Identify which cell holds the provided text, then report its (x, y) central coordinate. 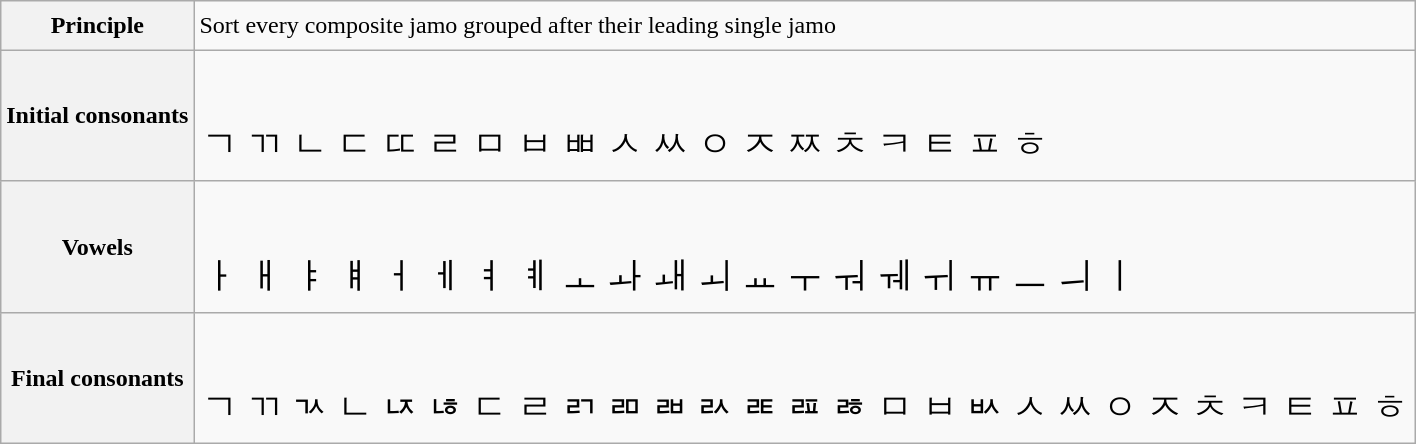
Principle (98, 26)
ㄱ ㄲ ㄴ ㄷ ㄸ ㄹ ㅁ ㅂ ㅃ ㅅ ㅆ ㅇ ㅈ ㅉ ㅊ ㅋ ㅌ ㅍ ㅎ (805, 116)
ㅏ ㅐ ㅑ ㅒ ㅓ ㅔ ㅕ ㅖ ㅗ ㅘ ㅙ ㅚ ㅛ ㅜ ㅝ ㅞ ㅟ ㅠ ㅡ ㅢ ㅣ (805, 246)
Sort every composite jamo grouped after their leading single jamo (805, 26)
Initial consonants (98, 116)
ㄱ ㄲ ㄳ ㄴ ㄵ ㄶ ㄷ ㄹ ㄺ ㄻ ㄼ ㄽ ㄾ ㄿ ㅀ ㅁ ㅂ ㅄ ㅅ ㅆ ㅇ ㅈ ㅊ ㅋ ㅌ ㅍ ㅎ (805, 378)
Vowels (98, 246)
Final consonants (98, 378)
